Extract the [x, y] coordinate from the center of the cell holding the provided text.  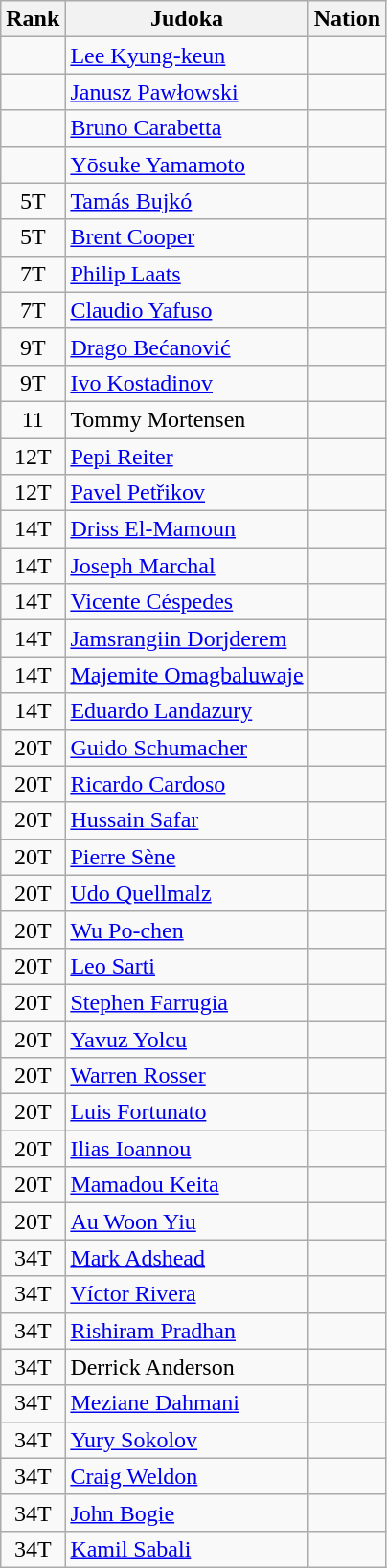
Tommy Mortensen [187, 419]
Mamadou Keita [187, 1185]
Nation [347, 19]
Leo Sarti [187, 966]
Craig Weldon [187, 1476]
Luis Fortunato [187, 1112]
John Bogie [187, 1512]
Au Woon Yiu [187, 1221]
Tamás Bujkó [187, 201]
Ricardo Cardoso [187, 784]
Joseph Marchal [187, 566]
Derrick Anderson [187, 1367]
Driss El-Mamoun [187, 529]
Ilias Ioannou [187, 1149]
Udo Quellmalz [187, 893]
Brent Cooper [187, 237]
Judoka [187, 19]
Eduardo Landazury [187, 711]
Janusz Pawłowski [187, 92]
Rishiram Pradhan [187, 1331]
Vicente Céspedes [187, 602]
Warren Rosser [187, 1076]
Kamil Sabali [187, 1549]
Hussain Safar [187, 820]
Lee Kyung-keun [187, 56]
Pierre Sène [187, 857]
Guido Schumacher [187, 748]
Pepi Reiter [187, 457]
Yavuz Yolcu [187, 1039]
Ivo Kostadinov [187, 383]
Yury Sokolov [187, 1440]
Víctor Rivera [187, 1294]
Wu Po-chen [187, 930]
Mark Adshead [187, 1258]
Claudio Yafuso [187, 310]
Drago Bećanović [187, 347]
Jamsrangiin Dorjderem [187, 638]
Meziane Dahmani [187, 1403]
11 [33, 419]
Stephen Farrugia [187, 1002]
Rank [33, 19]
Bruno Carabetta [187, 128]
Majemite Omagbaluwaje [187, 675]
Yōsuke Yamamoto [187, 165]
Philip Laats [187, 274]
Pavel Petřikov [187, 493]
